Return (X, Y) of the center of cell containing provided text 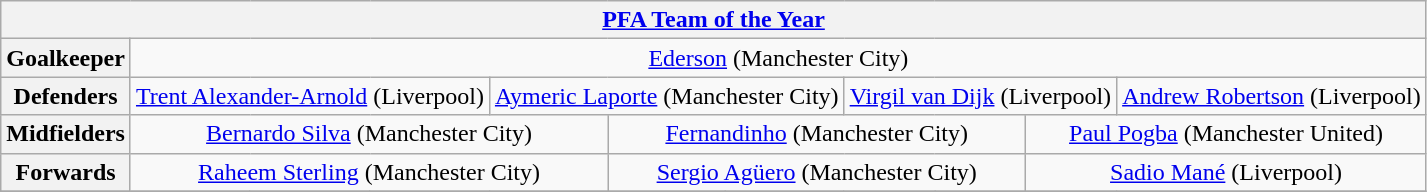
Andrew Robertson (Liverpool) (1272, 96)
Forwards (66, 172)
Fernandinho (Manchester City) (817, 134)
Ederson (Manchester City) (778, 58)
Midfielders (66, 134)
PFA Team of the Year (714, 20)
Virgil van Dijk (Liverpool) (980, 96)
Paul Pogba (Manchester United) (1226, 134)
Goalkeeper (66, 58)
Sergio Agüero (Manchester City) (817, 172)
Sadio Mané (Liverpool) (1226, 172)
Defenders (66, 96)
Trent Alexander-Arnold (Liverpool) (310, 96)
Aymeric Laporte (Manchester City) (666, 96)
Bernardo Silva (Manchester City) (368, 134)
Raheem Sterling (Manchester City) (368, 172)
